Return [x, y] of the center of cell containing provided text 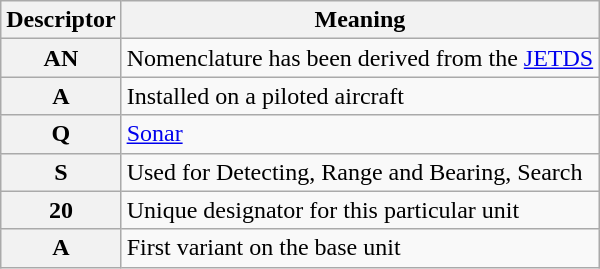
Descriptor [61, 20]
Used for Detecting, Range and Bearing, Search [360, 172]
20 [61, 210]
AN [61, 58]
Meaning [360, 20]
Q [61, 134]
Unique designator for this particular unit [360, 210]
S [61, 172]
First variant on the base unit [360, 248]
Installed on a piloted aircraft [360, 96]
Nomenclature has been derived from the JETDS [360, 58]
Sonar [360, 134]
